Return [x, y] of the center of cell containing provided text 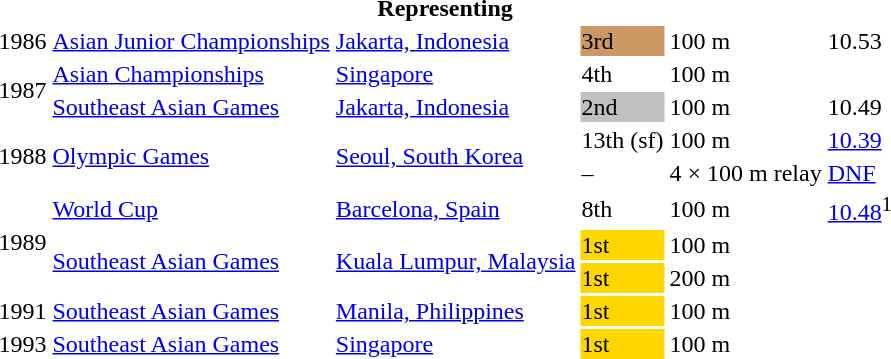
200 m [746, 278]
2nd [622, 107]
4th [622, 74]
World Cup [191, 209]
Asian Championships [191, 74]
Asian Junior Championships [191, 41]
4 × 100 m relay [746, 173]
Barcelona, Spain [456, 209]
Manila, Philippines [456, 311]
13th (sf) [622, 140]
Olympic Games [191, 156]
3rd [622, 41]
8th [622, 209]
– [622, 173]
Seoul, South Korea [456, 156]
Kuala Lumpur, Malaysia [456, 262]
